For the text-containing cell, return its midpoint in [x, y] coordinate format. 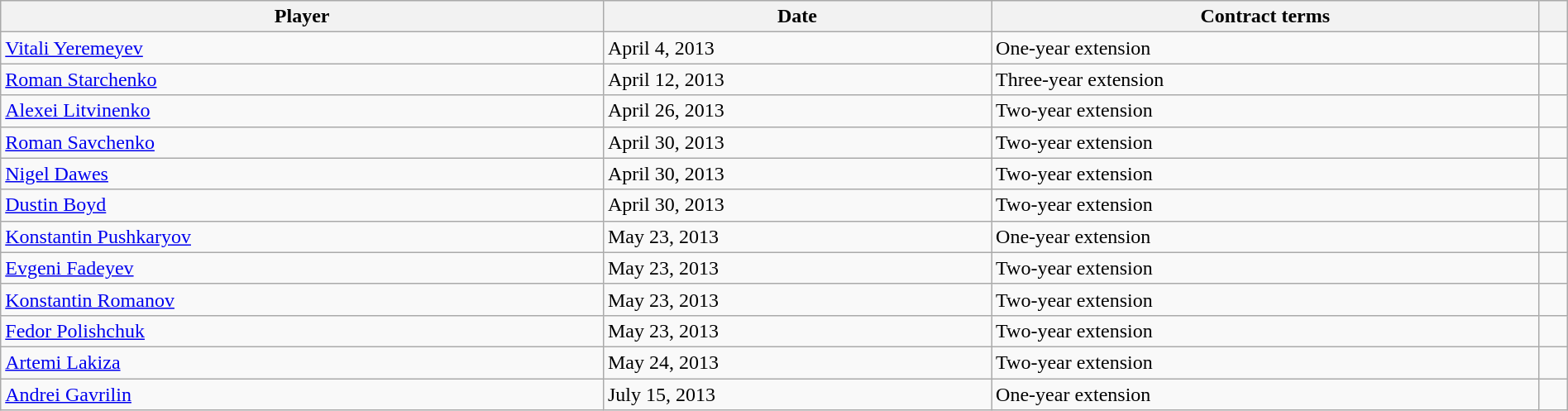
Fedor Polishchuk [303, 331]
Three-year extension [1265, 79]
April 26, 2013 [797, 111]
Nigel Dawes [303, 174]
Evgeni Fadeyev [303, 268]
Konstantin Pushkaryov [303, 237]
Date [797, 17]
Dustin Boyd [303, 205]
Konstantin Romanov [303, 299]
Vitali Yeremeyev [303, 48]
July 15, 2013 [797, 394]
Artemi Lakiza [303, 362]
Alexei Litvinenko [303, 111]
April 4, 2013 [797, 48]
Player [303, 17]
Contract terms [1265, 17]
April 12, 2013 [797, 79]
Roman Savchenko [303, 142]
Roman Starchenko [303, 79]
Andrei Gavrilin [303, 394]
May 24, 2013 [797, 362]
